Find where the given text appears and provide that cell's center as (X, Y) coordinate. 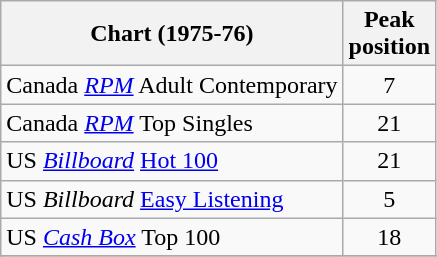
Chart (1975-76) (172, 34)
Peakposition (389, 34)
7 (389, 85)
US Billboard Hot 100 (172, 161)
US Billboard Easy Listening (172, 199)
Canada RPM Adult Contemporary (172, 85)
US Cash Box Top 100 (172, 237)
5 (389, 199)
Canada RPM Top Singles (172, 123)
18 (389, 237)
